Detect which cell encompasses the target text, then output its [X, Y] center coordinate. 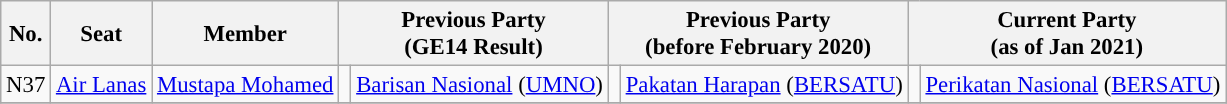
Perikatan Nasional (BERSATU) [1072, 85]
Member [246, 34]
Air Lanas [102, 85]
No. [26, 34]
Previous Party(before February 2020) [758, 34]
N37 [26, 85]
Previous Party(GE14 Result) [474, 34]
Barisan Nasional (UMNO) [480, 85]
Seat [102, 34]
Current Party(as of Jan 2021) [1067, 34]
Pakatan Harapan (BERSATU) [764, 85]
Mustapa Mohamed [246, 85]
